Output the [x, y] coordinate of the center of the cell containing the given text.  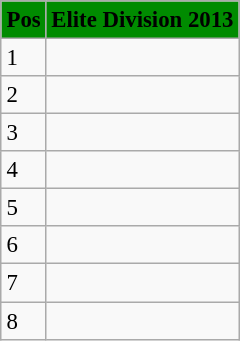
Pos [24, 20]
Elite Division 2013 [142, 20]
4 [24, 170]
7 [24, 283]
1 [24, 57]
6 [24, 245]
8 [24, 321]
5 [24, 208]
3 [24, 133]
2 [24, 95]
